For the text-containing cell, return its midpoint in [x, y] coordinate format. 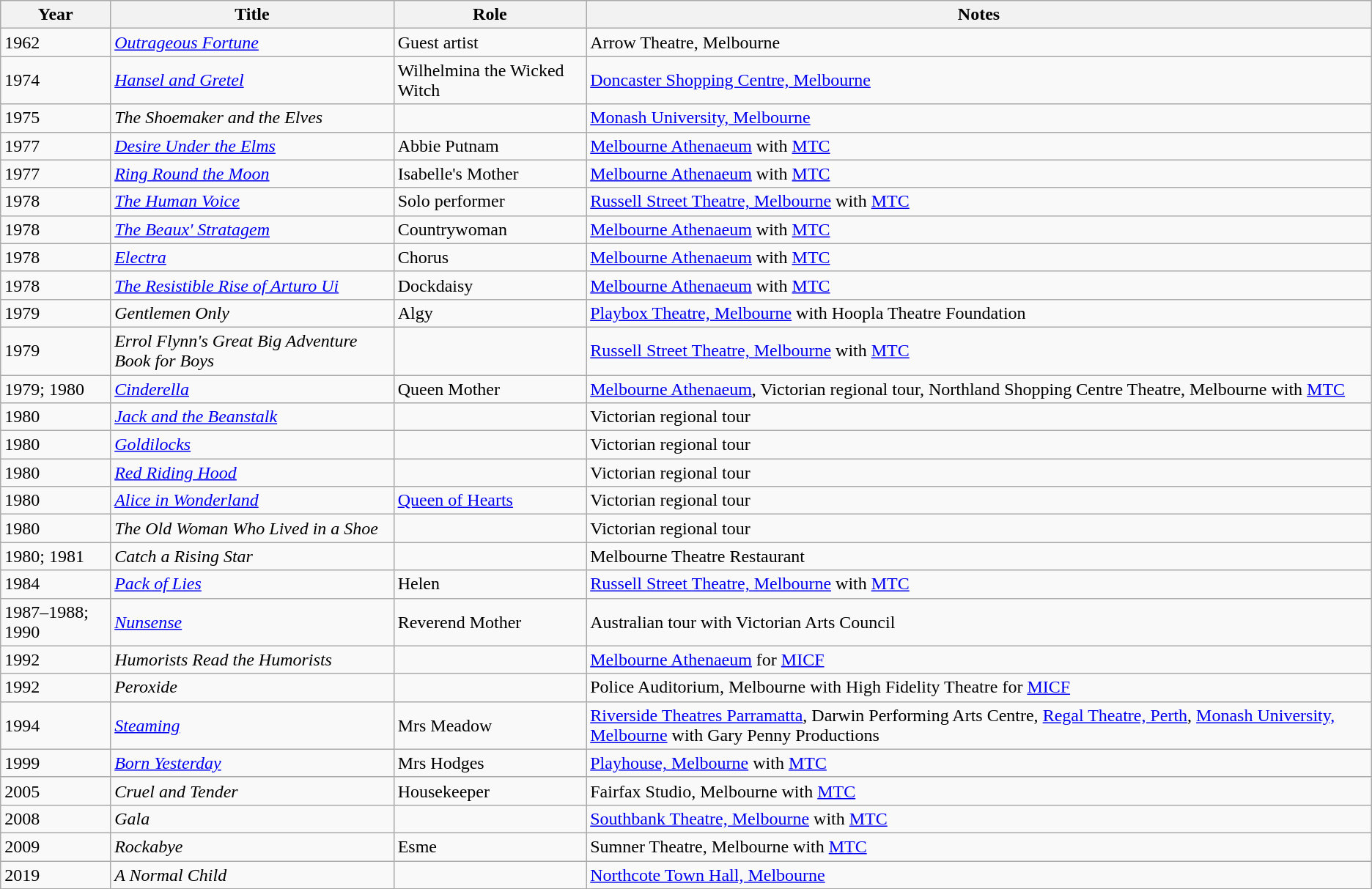
Electra [252, 257]
Role [490, 15]
1975 [56, 118]
Countrywoman [490, 229]
Mrs Hodges [490, 763]
Peroxide [252, 687]
Monash University, Melbourne [979, 118]
Housekeeper [490, 791]
Queen of Hearts [490, 501]
Australian tour with Victorian Arts Council [979, 621]
The Resistible Rise of Arturo Ui [252, 285]
The Human Voice [252, 202]
The Shoemaker and the Elves [252, 118]
Playhouse, Melbourne with MTC [979, 763]
Ring Round the Moon [252, 174]
Gentlemen Only [252, 313]
Wilhelmina the Wicked Witch [490, 81]
Reverend Mother [490, 621]
Chorus [490, 257]
Red Riding Hood [252, 473]
Rockabye [252, 846]
Hansel and Gretel [252, 81]
1974 [56, 81]
Humorists Read the Humorists [252, 660]
Police Auditorium, Melbourne with High Fidelity Theatre for MICF [979, 687]
Title [252, 15]
Cruel and Tender [252, 791]
1999 [56, 763]
Melbourne Theatre Restaurant [979, 556]
1980; 1981 [56, 556]
Sumner Theatre, Melbourne with MTC [979, 846]
1962 [56, 43]
Southbank Theatre, Melbourne with MTC [979, 819]
Arrow Theatre, Melbourne [979, 43]
Cinderella [252, 389]
Pack of Lies [252, 584]
1987–1988; 1990 [56, 621]
Riverside Theatres Parramatta, Darwin Performing Arts Centre, Regal Theatre, Perth, Monash University, Melbourne with Gary Penny Productions [979, 726]
Mrs Meadow [490, 726]
Year [56, 15]
Desire Under the Elms [252, 146]
Guest artist [490, 43]
Solo performer [490, 202]
Helen [490, 584]
2019 [56, 874]
Melbourne Athenaeum for MICF [979, 660]
2008 [56, 819]
1994 [56, 726]
The Old Woman Who Lived in a Shoe [252, 528]
1979; 1980 [56, 389]
Doncaster Shopping Centre, Melbourne [979, 81]
Jack and the Beanstalk [252, 417]
Northcote Town Hall, Melbourne [979, 874]
Catch a Rising Star [252, 556]
2005 [56, 791]
Outrageous Fortune [252, 43]
Melbourne Athenaeum, Victorian regional tour, Northland Shopping Centre Theatre, Melbourne with MTC [979, 389]
Algy [490, 313]
Fairfax Studio, Melbourne with MTC [979, 791]
Esme [490, 846]
The Beaux' Stratagem [252, 229]
Born Yesterday [252, 763]
Errol Flynn's Great Big Adventure Book for Boys [252, 350]
Queen Mother [490, 389]
Nunsense [252, 621]
Steaming [252, 726]
Playbox Theatre, Melbourne with Hoopla Theatre Foundation [979, 313]
Dockdaisy [490, 285]
Gala [252, 819]
Notes [979, 15]
2009 [56, 846]
Goldilocks [252, 445]
Abbie Putnam [490, 146]
A Normal Child [252, 874]
1984 [56, 584]
Isabelle's Mother [490, 174]
Alice in Wonderland [252, 501]
